Scan for the cell matching the given text and deliver its (x, y) coordinate at center. 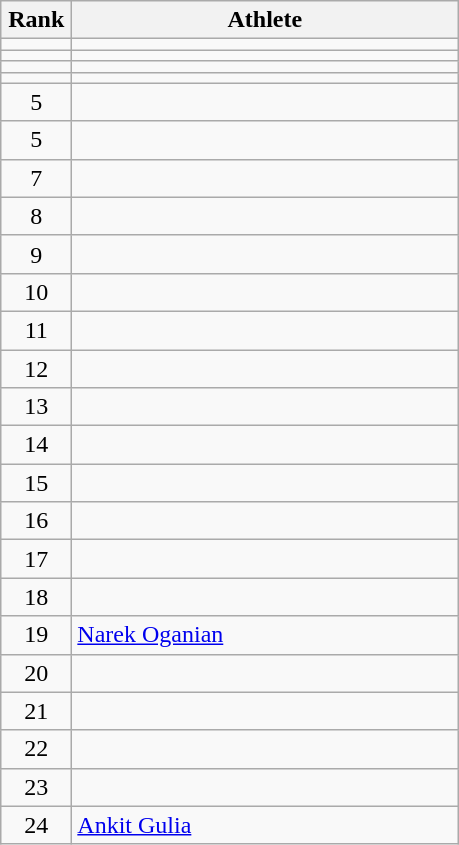
9 (36, 254)
Rank (36, 20)
8 (36, 216)
24 (36, 825)
21 (36, 711)
19 (36, 635)
Athlete (265, 20)
14 (36, 445)
17 (36, 559)
22 (36, 749)
Ankit Gulia (265, 825)
23 (36, 787)
16 (36, 521)
11 (36, 330)
Narek Oganian (265, 635)
15 (36, 483)
18 (36, 597)
7 (36, 178)
20 (36, 673)
10 (36, 292)
12 (36, 369)
13 (36, 407)
